Capture the cell that displays the provided text and extract its (X, Y) central coordinate. 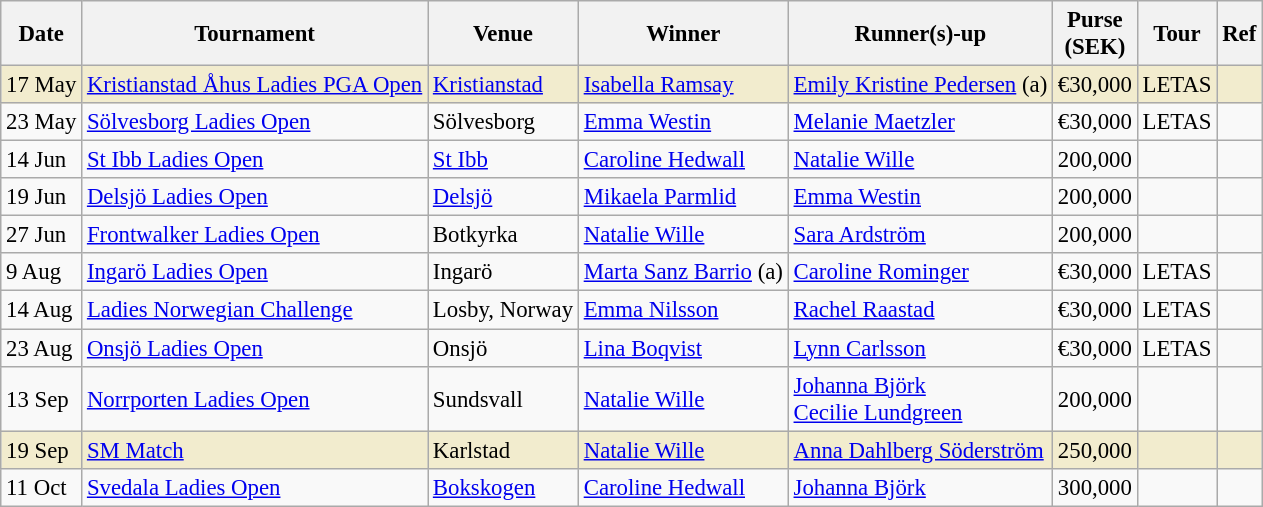
Svedala Ladies Open (255, 487)
St Ibb Ladies Open (255, 160)
19 Jun (42, 197)
St Ibb (504, 160)
11 Oct (42, 487)
Emily Kristine Pedersen (a) (920, 85)
Delsjö Ladies Open (255, 197)
9 Aug (42, 273)
17 May (42, 85)
Purse(SEK) (1096, 34)
Delsjö (504, 197)
Tournament (255, 34)
Johanna Björk Cecilie Lundgreen (920, 398)
Sölvesborg (504, 122)
Isabella Ramsay (683, 85)
Lina Boqvist (683, 348)
Winner (683, 34)
Melanie Maetzler (920, 122)
Karlstad (504, 450)
14 Jun (42, 160)
Sara Ardström (920, 235)
Ref (1240, 34)
Tour (1177, 34)
Losby, Norway (504, 310)
Runner(s)-up (920, 34)
19 Sep (42, 450)
300,000 (1096, 487)
Anna Dahlberg Söderström (920, 450)
Frontwalker Ladies Open (255, 235)
Botkyrka (504, 235)
Emma Nilsson (683, 310)
Johanna Björk (920, 487)
Onsjö (504, 348)
Marta Sanz Barrio (a) (683, 273)
13 Sep (42, 398)
Lynn Carlsson (920, 348)
Ingarö Ladies Open (255, 273)
27 Jun (42, 235)
Sölvesborg Ladies Open (255, 122)
23 Aug (42, 348)
Mikaela Parmlid (683, 197)
14 Aug (42, 310)
SM Match (255, 450)
Kristianstad (504, 85)
Onsjö Ladies Open (255, 348)
Caroline Rominger (920, 273)
Venue (504, 34)
Ladies Norwegian Challenge (255, 310)
Rachel Raastad (920, 310)
Norrporten Ladies Open (255, 398)
250,000 (1096, 450)
Sundsvall (504, 398)
Ingarö (504, 273)
Date (42, 34)
Kristianstad Åhus Ladies PGA Open (255, 85)
23 May (42, 122)
Bokskogen (504, 487)
